Provide the [x, y] coordinate of the cell's center where the given text is located.  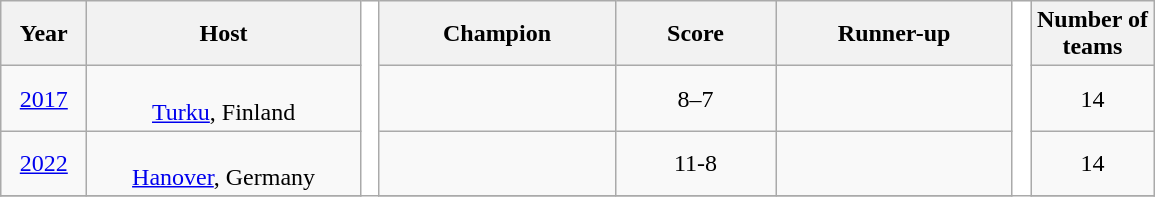
Champion [497, 34]
2017 [44, 98]
Host [224, 34]
8–7 [696, 98]
11-8 [696, 164]
Runner-up [894, 34]
Turku, Finland [224, 98]
2022 [44, 164]
Hanover, Germany [224, 164]
Score [696, 34]
Number of teams [1093, 34]
Year [44, 34]
